Pinpoint the cell where the given text exists, returning its [x, y] midpoint coordinate. 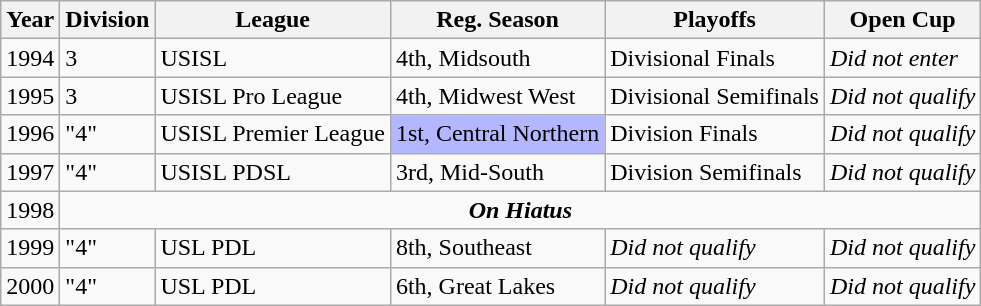
1st, Central Northern [497, 134]
Division Semifinals [715, 172]
Open Cup [902, 20]
USISL Pro League [272, 96]
Division [108, 20]
Division Finals [715, 134]
USISL PDSL [272, 172]
4th, Midwest West [497, 96]
Year [30, 20]
3rd, Mid-South [497, 172]
1999 [30, 248]
Did not enter [902, 58]
6th, Great Lakes [497, 286]
Divisional Finals [715, 58]
On Hiatus [520, 210]
8th, Southeast [497, 248]
USISL Premier League [272, 134]
1998 [30, 210]
1997 [30, 172]
League [272, 20]
USISL [272, 58]
1996 [30, 134]
1995 [30, 96]
4th, Midsouth [497, 58]
2000 [30, 286]
Reg. Season [497, 20]
1994 [30, 58]
Playoffs [715, 20]
Divisional Semifinals [715, 96]
